Search for the cell housing the specified text and yield its [X, Y] center coordinate. 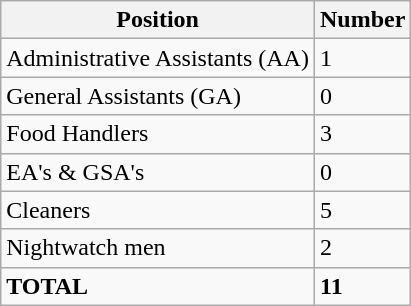
11 [362, 286]
TOTAL [158, 286]
General Assistants (GA) [158, 96]
Position [158, 20]
Administrative Assistants (AA) [158, 58]
5 [362, 210]
1 [362, 58]
3 [362, 134]
Nightwatch men [158, 248]
Cleaners [158, 210]
Number [362, 20]
2 [362, 248]
EA's & GSA's [158, 172]
Food Handlers [158, 134]
